Find where the given text appears and provide that cell's center as [x, y] coordinate. 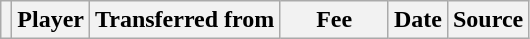
Player [51, 20]
Source [488, 20]
Fee [334, 20]
Transferred from [185, 20]
Date [418, 20]
